Pinpoint the cell where the given text exists, returning its (X, Y) midpoint coordinate. 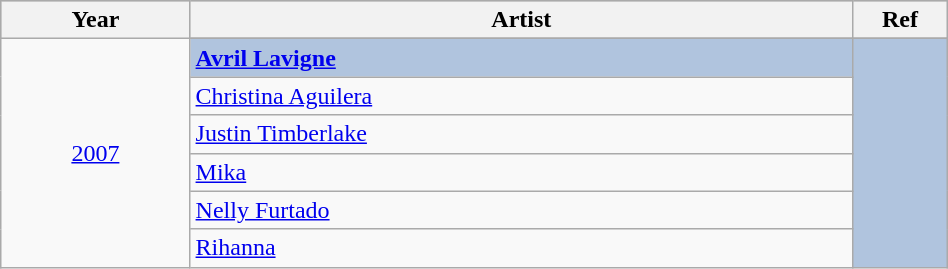
2007 (96, 153)
Year (96, 20)
Christina Aguilera (522, 96)
Nelly Furtado (522, 210)
Artist (522, 20)
Rihanna (522, 248)
Mika (522, 172)
Justin Timberlake (522, 134)
Avril Lavigne (522, 58)
Ref (900, 20)
